Return [x, y] of the center of cell containing provided text 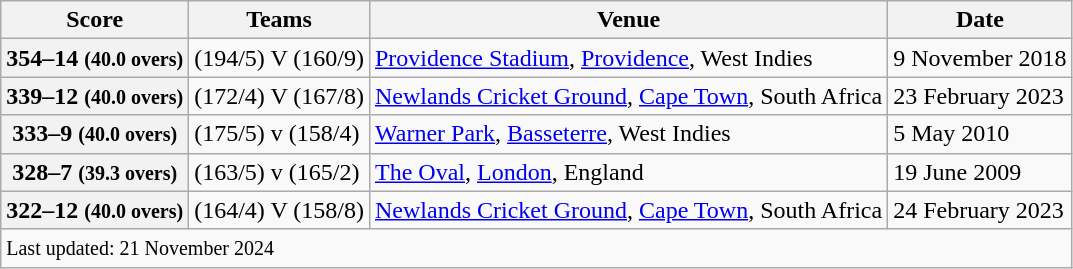
Providence Stadium, Providence, West Indies [628, 58]
(194/5) V (160/9) [280, 58]
The Oval, London, England [628, 172]
322–12 (40.0 overs) [95, 210]
(164/4) V (158/8) [280, 210]
24 February 2023 [980, 210]
(172/4) V (167/8) [280, 96]
19 June 2009 [980, 172]
9 November 2018 [980, 58]
333–9 (40.0 overs) [95, 134]
23 February 2023 [980, 96]
(163/5) v (165/2) [280, 172]
Last updated: 21 November 2024 [536, 248]
354–14 (40.0 overs) [95, 58]
(175/5) v (158/4) [280, 134]
5 May 2010 [980, 134]
Date [980, 20]
328–7 (39.3 overs) [95, 172]
Teams [280, 20]
Venue [628, 20]
339–12 (40.0 overs) [95, 96]
Score [95, 20]
Warner Park, Basseterre, West Indies [628, 134]
